From the cell containing the given text, extract its center point as [X, Y] coordinate. 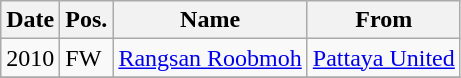
Rangsan Roobmoh [210, 58]
Date [30, 20]
From [384, 20]
FW [86, 58]
Name [210, 20]
Pattaya United [384, 58]
Pos. [86, 20]
2010 [30, 58]
